Identify which cell holds the provided text, then report its (X, Y) central coordinate. 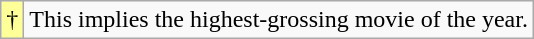
† (12, 20)
This implies the highest-grossing movie of the year. (279, 20)
